From the cell containing the given text, extract its center point as (x, y) coordinate. 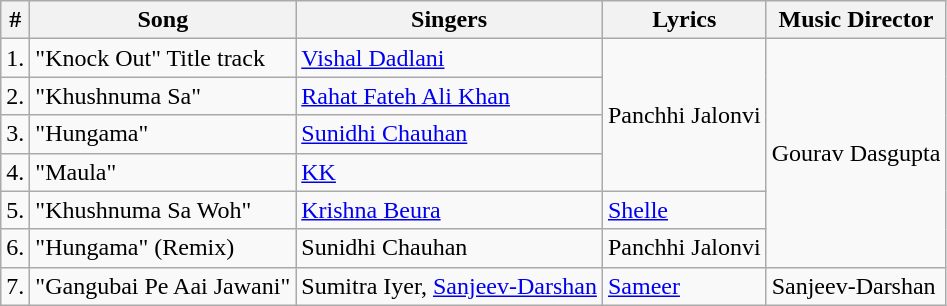
Shelle (684, 210)
"Khushnuma Sa" (163, 96)
7. (16, 286)
"Hungama" (163, 134)
"Maula" (163, 172)
Music Director (856, 20)
"Knock Out" Title track (163, 58)
3. (16, 134)
Vishal Dadlani (450, 58)
4. (16, 172)
5. (16, 210)
KK (450, 172)
Song (163, 20)
# (16, 20)
2. (16, 96)
"Gangubai Pe Aai Jawani" (163, 286)
6. (16, 248)
Lyrics (684, 20)
Gourav Dasgupta (856, 153)
Singers (450, 20)
Krishna Beura (450, 210)
1. (16, 58)
Rahat Fateh Ali Khan (450, 96)
Sanjeev-Darshan (856, 286)
"Khushnuma Sa Woh" (163, 210)
Sameer (684, 286)
"Hungama" (Remix) (163, 248)
Sumitra Iyer, Sanjeev-Darshan (450, 286)
